Capture the cell that displays the provided text and extract its [x, y] central coordinate. 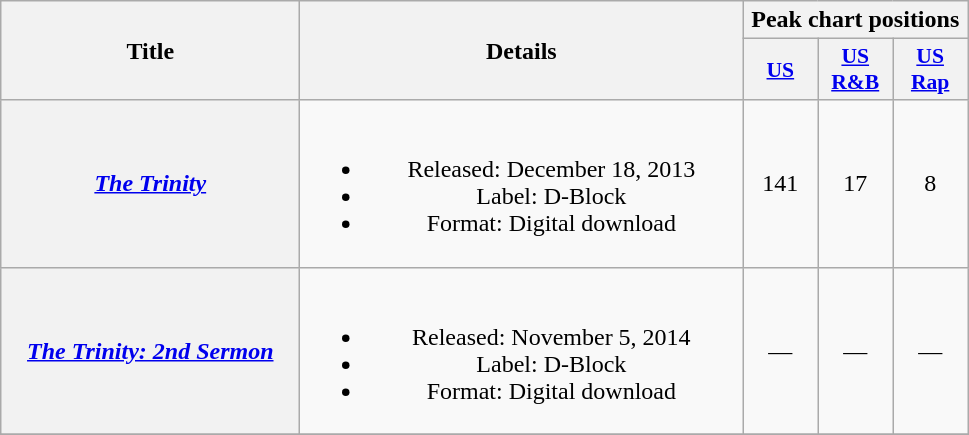
The Trinity [150, 184]
17 [856, 184]
USRap [930, 70]
The Trinity: 2nd Sermon [150, 350]
Released: December 18, 2013Label: D-BlockFormat: Digital download [522, 184]
USR&B [856, 70]
Released: November 5, 2014Label: D-BlockFormat: Digital download [522, 350]
Details [522, 50]
8 [930, 184]
141 [780, 184]
US [780, 70]
Title [150, 50]
Peak chart positions [856, 20]
